Detect which cell encompasses the target text, then output its (X, Y) center coordinate. 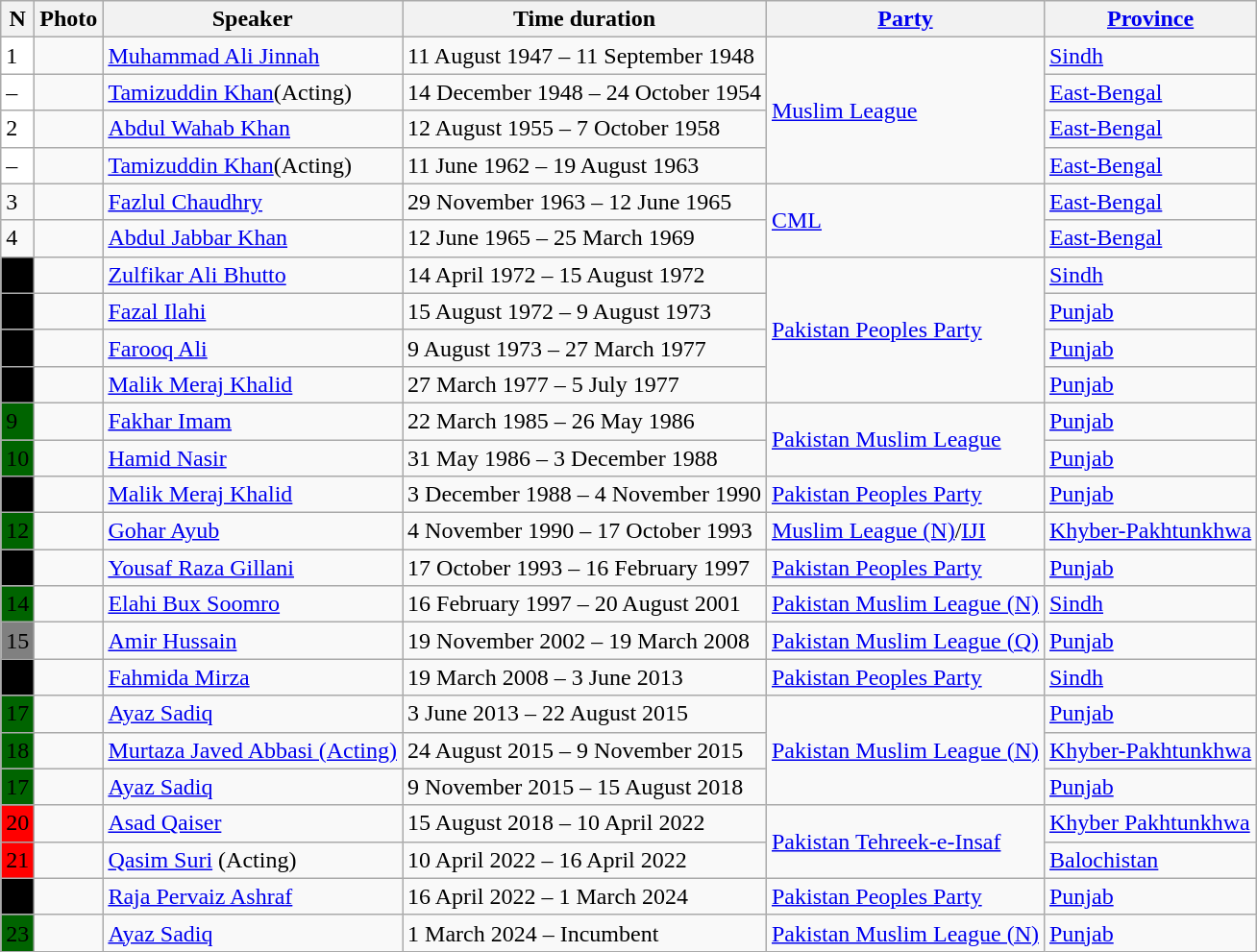
Asad Qaiser (253, 823)
Fazlul Chaudhry (253, 202)
Fakhar Imam (253, 421)
12 June 1965 – 25 March 1969 (584, 238)
Pakistan Muslim League (Q) (905, 641)
14 (17, 604)
Party (905, 19)
23 (17, 933)
15 (17, 641)
20 (17, 823)
Pakistan Tehreek-e-Insaf (905, 842)
16 April 2022 – 1 March 2024 (584, 896)
14 April 1972 – 15 August 1972 (584, 275)
15 August 1972 – 9 August 1973 (584, 311)
Yousaf Raza Gillani (253, 568)
27 March 1977 – 5 July 1977 (584, 384)
10 April 2022 – 16 April 2022 (584, 860)
14 December 1948 – 24 October 1954 (584, 92)
Qasim Suri (Acting) (253, 860)
1 March 2024 – Incumbent (584, 933)
Farooq Ali (253, 348)
22 March 1985 – 26 May 1986 (584, 421)
Muslim League (N)/IJI (905, 531)
Amir Hussain (253, 641)
24 August 2015 – 9 November 2015 (584, 750)
Muhammad Ali Jinnah (253, 56)
11 June 1962 – 19 August 1963 (584, 165)
Khyber Pakhtunkhwa (1149, 823)
Abdul Jabbar Khan (253, 238)
Muslim League (905, 110)
17 October 1993 – 16 February 1997 (584, 568)
Fazal Ilahi (253, 311)
31 May 1986 – 3 December 1988 (584, 458)
11 August 1947 – 11 September 1948 (584, 56)
15 August 2018 – 10 April 2022 (584, 823)
Province (1149, 19)
Murtaza Javed Abbasi (Acting) (253, 750)
Time duration (584, 19)
12 (17, 531)
Hamid Nasir (253, 458)
CML (905, 220)
2 (17, 129)
9 (17, 421)
3 June 2013 – 22 August 2015 (584, 714)
1 (17, 56)
9 November 2015 – 15 August 2018 (584, 787)
3 December 1988 – 4 November 1990 (584, 495)
4 November 1990 – 17 October 1993 (584, 531)
Fahmida Mirza (253, 677)
9 August 1973 – 27 March 1977 (584, 348)
10 (17, 458)
19 November 2002 – 19 March 2008 (584, 641)
19 March 2008 – 3 June 2013 (584, 677)
Zulfikar Ali Bhutto (253, 275)
21 (17, 860)
Gohar Ayub (253, 531)
Speaker (253, 19)
Elahi Bux Soomro (253, 604)
16 February 1997 – 20 August 2001 (584, 604)
12 August 1955 – 7 October 1958 (584, 129)
N (17, 19)
Balochistan (1149, 860)
3 (17, 202)
18 (17, 750)
29 November 1963 – 12 June 1965 (584, 202)
Pakistan Muslim League (905, 439)
4 (17, 238)
Photo (69, 19)
Abdul Wahab Khan (253, 129)
Raja Pervaiz Ashraf (253, 896)
